Extract the [X, Y] coordinate from the center of the cell holding the provided text.  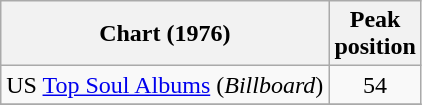
Peakposition [375, 34]
US Top Soul Albums (Billboard) [165, 85]
Chart (1976) [165, 34]
54 [375, 85]
